Find where the given text appears and provide that cell's center as [x, y] coordinate. 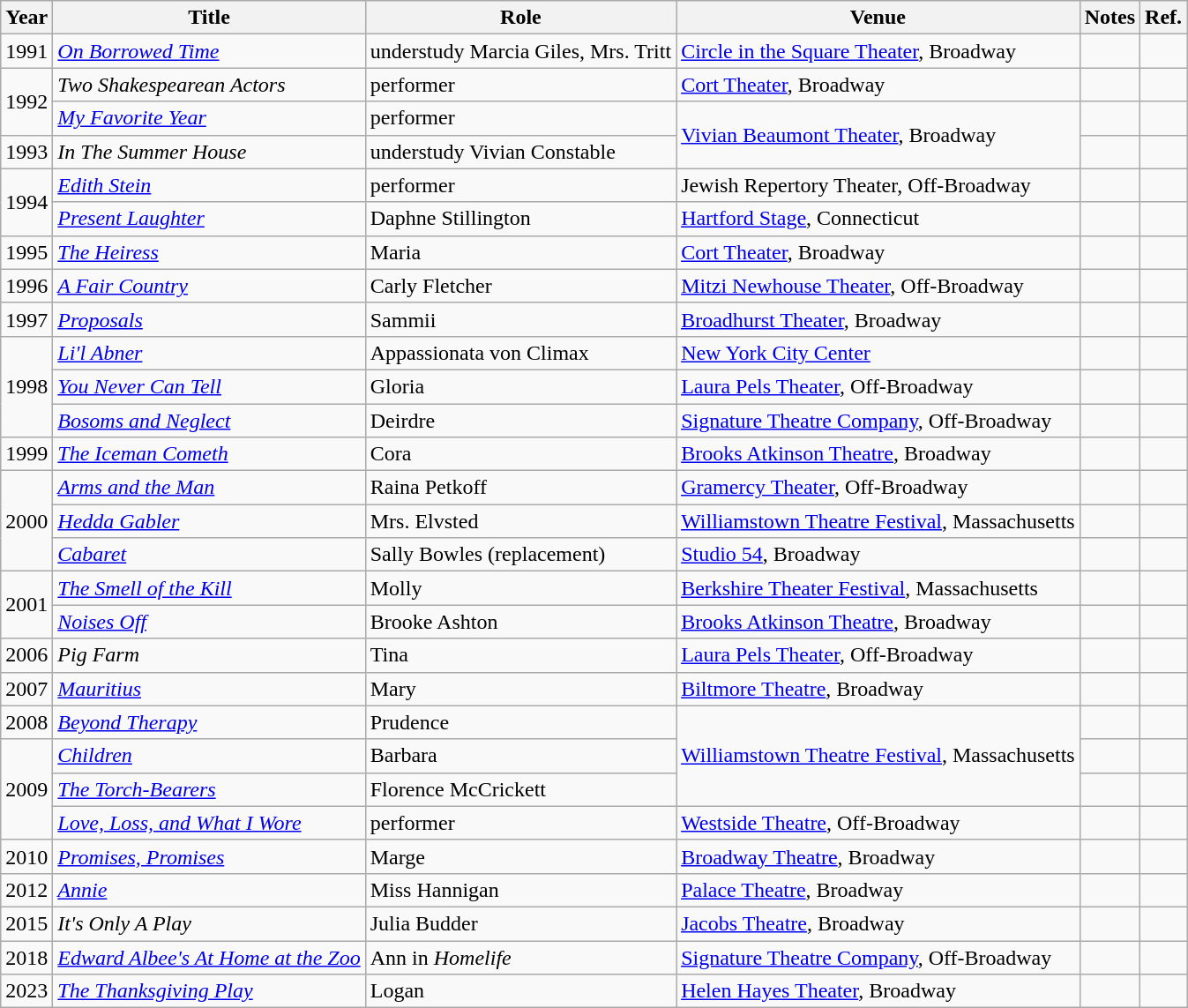
Logan [520, 991]
Sally Bowles (replacement) [520, 555]
Gramercy Theater, Off-Broadway [878, 488]
Year [26, 18]
Barbara [520, 756]
Julia Budder [520, 923]
Annie [209, 890]
Bosoms and Neglect [209, 421]
Edith Stein [209, 185]
The Thanksgiving Play [209, 991]
2001 [26, 605]
1991 [26, 51]
2009 [26, 789]
Children [209, 756]
Cora [520, 454]
1995 [26, 252]
Jacobs Theatre, Broadway [878, 923]
Helen Hayes Theater, Broadway [878, 991]
1997 [26, 319]
Appassionata von Climax [520, 353]
2018 [26, 957]
Westside Theatre, Off-Broadway [878, 823]
Arms and the Man [209, 488]
2010 [26, 856]
1999 [26, 454]
understudy Vivian Constable [520, 152]
Molly [520, 588]
Notes [1110, 18]
Jewish Repertory Theater, Off-Broadway [878, 185]
Mauritius [209, 689]
Broadway Theatre, Broadway [878, 856]
Present Laughter [209, 219]
Biltmore Theatre, Broadway [878, 689]
understudy Marcia Giles, Mrs. Tritt [520, 51]
Title [209, 18]
Circle in the Square Theater, Broadway [878, 51]
Broadhurst Theater, Broadway [878, 319]
2008 [26, 722]
The Smell of the Kill [209, 588]
Prudence [520, 722]
2012 [26, 890]
1992 [26, 101]
Miss Hannigan [520, 890]
Carly Fletcher [520, 286]
My Favorite Year [209, 118]
Florence McCrickett [520, 789]
Noises Off [209, 622]
It's Only A Play [209, 923]
A Fair Country [209, 286]
Hartford Stage, Connecticut [878, 219]
2023 [26, 991]
1996 [26, 286]
Deirdre [520, 421]
The Iceman Cometh [209, 454]
Sammii [520, 319]
1998 [26, 386]
Ann in Homelife [520, 957]
In The Summer House [209, 152]
Love, Loss, and What I Wore [209, 823]
On Borrowed Time [209, 51]
The Torch-Bearers [209, 789]
Beyond Therapy [209, 722]
2015 [26, 923]
The Heiress [209, 252]
Gloria [520, 386]
2007 [26, 689]
Vivian Beaumont Theater, Broadway [878, 135]
Proposals [209, 319]
2000 [26, 521]
New York City Center [878, 353]
Ref. [1164, 18]
Studio 54, Broadway [878, 555]
Venue [878, 18]
Edward Albee's At Home at the Zoo [209, 957]
Hedda Gabler [209, 521]
Li'l Abner [209, 353]
Maria [520, 252]
Tina [520, 655]
Mrs. Elvsted [520, 521]
Mitzi Newhouse Theater, Off-Broadway [878, 286]
Two Shakespearean Actors [209, 85]
Raina Petkoff [520, 488]
2006 [26, 655]
Mary [520, 689]
1994 [26, 202]
Berkshire Theater Festival, Massachusetts [878, 588]
Role [520, 18]
Daphne Stillington [520, 219]
Palace Theatre, Broadway [878, 890]
Pig Farm [209, 655]
Promises, Promises [209, 856]
Marge [520, 856]
Cabaret [209, 555]
1993 [26, 152]
You Never Can Tell [209, 386]
Brooke Ashton [520, 622]
